For the text-containing cell, return its midpoint in (X, Y) coordinate format. 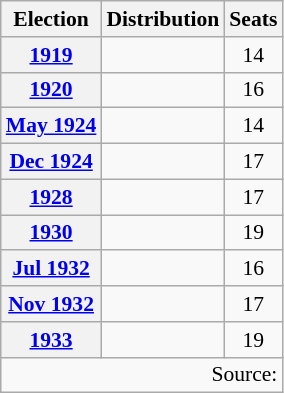
May 1924 (52, 126)
Seats (253, 19)
Jul 1932 (52, 269)
Dec 1924 (52, 162)
1920 (52, 90)
Nov 1932 (52, 304)
Distribution (162, 19)
1930 (52, 233)
Source: (142, 375)
1933 (52, 340)
Election (52, 19)
1919 (52, 55)
1928 (52, 197)
